Locate the cell with the specified text and output its (X, Y) center coordinate. 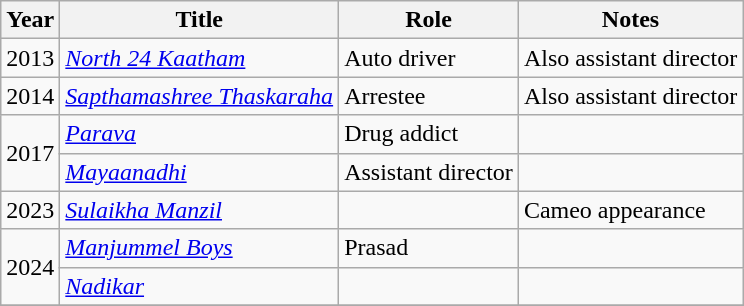
Sulaikha Manzil (200, 210)
Year (30, 20)
Prasad (429, 248)
Nadikar (200, 286)
2013 (30, 58)
Title (200, 20)
Sapthamashree Thaskaraha (200, 96)
Drug addict (429, 134)
Notes (630, 20)
Auto driver (429, 58)
Arrestee (429, 96)
Assistant director (429, 172)
2023 (30, 210)
2017 (30, 153)
Parava (200, 134)
Manjummel Boys (200, 248)
2014 (30, 96)
Role (429, 20)
Mayaanadhi (200, 172)
Cameo appearance (630, 210)
North 24 Kaatham (200, 58)
2024 (30, 267)
